For the text-containing cell, return its midpoint in (x, y) coordinate format. 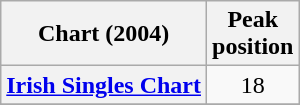
Chart (2004) (104, 34)
Peakposition (253, 34)
18 (253, 85)
Irish Singles Chart (104, 85)
